Scan for the cell matching the given text and deliver its (x, y) coordinate at center. 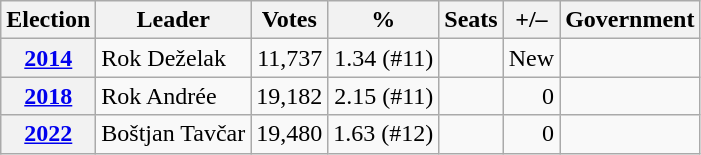
19,480 (290, 134)
Boštjan Tavčar (174, 134)
Rok Deželak (174, 58)
% (384, 20)
1.63 (#12) (384, 134)
2022 (48, 134)
2014 (48, 58)
Election (48, 20)
Rok Andrée (174, 96)
2.15 (#11) (384, 96)
Leader (174, 20)
Seats (471, 20)
11,737 (290, 58)
19,182 (290, 96)
2018 (48, 96)
New (531, 58)
+/– (531, 20)
1.34 (#11) (384, 58)
Votes (290, 20)
Government (630, 20)
